Return [x, y] of the center of cell containing provided text 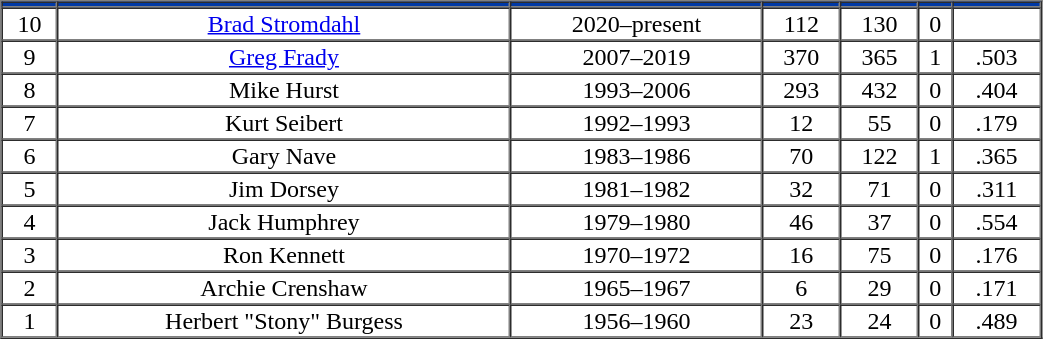
365 [879, 56]
370 [801, 56]
.503 [996, 56]
Ron Kennett [284, 254]
.311 [996, 188]
.404 [996, 90]
5 [30, 188]
12 [801, 122]
55 [879, 122]
1993–2006 [637, 90]
Herbert "Stony" Burgess [284, 320]
112 [801, 24]
Gary Nave [284, 156]
4 [30, 222]
29 [879, 288]
75 [879, 254]
1992–1993 [637, 122]
71 [879, 188]
2007–2019 [637, 56]
.365 [996, 156]
10 [30, 24]
.554 [996, 222]
Jack Humphrey [284, 222]
1979–1980 [637, 222]
23 [801, 320]
122 [879, 156]
1970–1972 [637, 254]
Archie Crenshaw [284, 288]
.179 [996, 122]
37 [879, 222]
3 [30, 254]
24 [879, 320]
7 [30, 122]
70 [801, 156]
2020–present [637, 24]
9 [30, 56]
.171 [996, 288]
2 [30, 288]
Brad Stromdahl [284, 24]
.489 [996, 320]
46 [801, 222]
1983–1986 [637, 156]
32 [801, 188]
1981–1982 [637, 188]
.176 [996, 254]
8 [30, 90]
1965–1967 [637, 288]
293 [801, 90]
130 [879, 24]
Kurt Seibert [284, 122]
1956–1960 [637, 320]
16 [801, 254]
Greg Frady [284, 56]
432 [879, 90]
Mike Hurst [284, 90]
Jim Dorsey [284, 188]
